Find where the given text appears and provide that cell's center as [X, Y] coordinate. 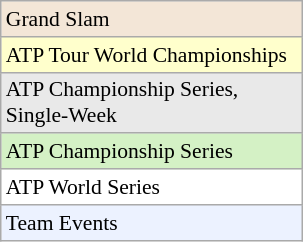
ATP Championship Series [152, 152]
Team Events [152, 223]
ATP Tour World Championships [152, 55]
ATP Championship Series, Single-Week [152, 102]
ATP World Series [152, 187]
Grand Slam [152, 19]
